Identify which cell holds the provided text, then report its (X, Y) central coordinate. 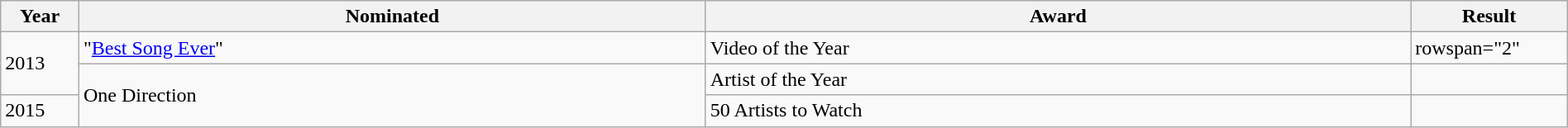
50 Artists to Watch (1059, 111)
Result (1489, 17)
2013 (40, 64)
Artist of the Year (1059, 79)
Award (1059, 17)
Nominated (392, 17)
"Best Song Ever" (392, 48)
Video of the Year (1059, 48)
2015 (40, 111)
rowspan="2" (1489, 48)
One Direction (392, 95)
Year (40, 17)
